Locate the cell with the specified text and output its (X, Y) center coordinate. 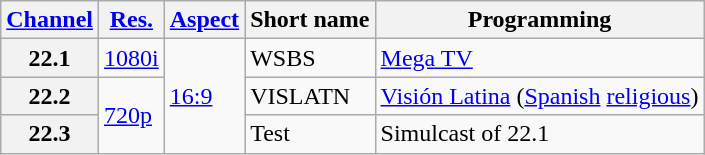
22.1 (50, 58)
Test (310, 134)
Aspect (204, 20)
Visión Latina (Spanish religious) (540, 96)
Mega TV (540, 58)
Programming (540, 20)
16:9 (204, 96)
1080i (132, 58)
VISLATN (310, 96)
Short name (310, 20)
720p (132, 115)
22.3 (50, 134)
Simulcast of 22.1 (540, 134)
22.2 (50, 96)
WSBS (310, 58)
Res. (132, 20)
Channel (50, 20)
